Return (X, Y) of the center of cell containing provided text 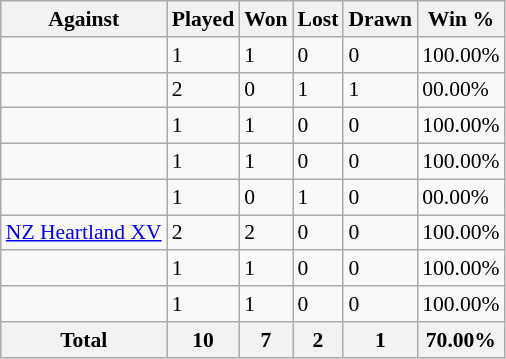
NZ Heartland XV (84, 233)
Against (84, 19)
Total (84, 340)
70.00% (460, 340)
10 (203, 340)
Won (266, 19)
7 (266, 340)
Played (203, 19)
Drawn (380, 19)
Lost (318, 19)
Win % (460, 19)
